Find where the given text appears and provide that cell's center as [X, Y] coordinate. 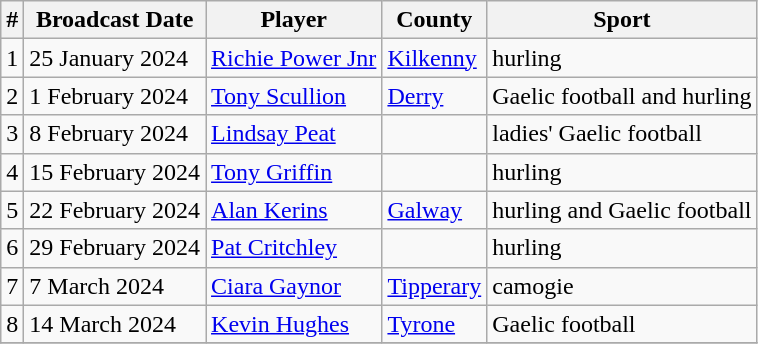
Tyrone [434, 324]
# [12, 20]
4 [12, 172]
Kilkenny [434, 58]
Broadcast Date [115, 20]
Richie Power Jnr [294, 58]
22 February 2024 [115, 210]
hurling and Gaelic football [622, 210]
Alan Kerins [294, 210]
8 [12, 324]
15 February 2024 [115, 172]
Sport [622, 20]
Gaelic football [622, 324]
8 February 2024 [115, 134]
Tipperary [434, 286]
Ciara Gaynor [294, 286]
5 [12, 210]
camogie [622, 286]
1 February 2024 [115, 96]
Pat Critchley [294, 248]
29 February 2024 [115, 248]
2 [12, 96]
6 [12, 248]
Galway [434, 210]
ladies' Gaelic football [622, 134]
Kevin Hughes [294, 324]
25 January 2024 [115, 58]
7 [12, 286]
3 [12, 134]
Player [294, 20]
1 [12, 58]
Lindsay Peat [294, 134]
Tony Griffin [294, 172]
14 March 2024 [115, 324]
7 March 2024 [115, 286]
Tony Scullion [294, 96]
County [434, 20]
Gaelic football and hurling [622, 96]
Derry [434, 96]
